Locate the cell with the specified text and output its [X, Y] center coordinate. 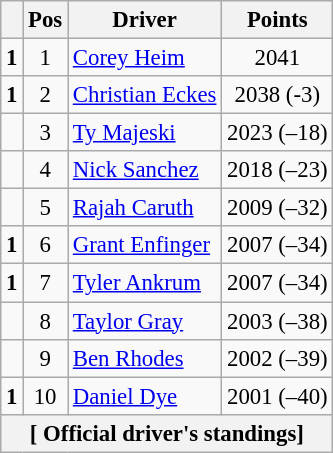
2002 (–39) [278, 358]
3 [46, 133]
Ben Rhodes [145, 358]
2018 (–23) [278, 170]
Daniel Dye [145, 396]
6 [46, 245]
Driver [145, 20]
2 [46, 95]
10 [46, 396]
Points [278, 20]
Grant Enfinger [145, 245]
9 [46, 358]
2003 (–38) [278, 321]
2001 (–40) [278, 396]
Ty Majeski [145, 133]
2009 (–32) [278, 208]
8 [46, 321]
[ Official driver's standings] [167, 433]
4 [46, 170]
7 [46, 283]
Pos [46, 20]
Nick Sanchez [145, 170]
Rajah Caruth [145, 208]
Tyler Ankrum [145, 283]
Taylor Gray [145, 321]
5 [46, 208]
2023 (–18) [278, 133]
2041 [278, 58]
Christian Eckes [145, 95]
Corey Heim [145, 58]
2038 (-3) [278, 95]
